Locate the cell with the specified text and output its [X, Y] center coordinate. 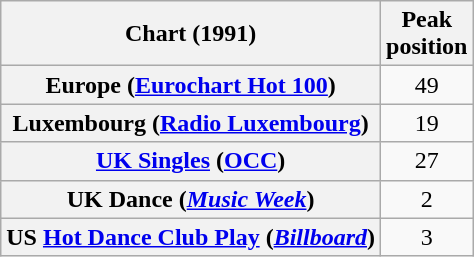
49 [427, 85]
UK Dance (Music Week) [191, 199]
Europe (Eurochart Hot 100) [191, 85]
Luxembourg (Radio Luxembourg) [191, 123]
2 [427, 199]
19 [427, 123]
Chart (1991) [191, 34]
27 [427, 161]
Peakposition [427, 34]
3 [427, 237]
UK Singles (OCC) [191, 161]
US Hot Dance Club Play (Billboard) [191, 237]
